Search for the cell housing the specified text and yield its (x, y) center coordinate. 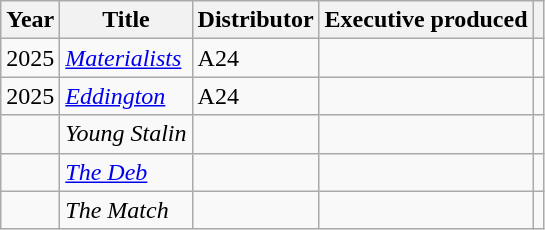
Materialists (126, 58)
The Match (126, 210)
Year (30, 20)
Executive produced (426, 20)
The Deb (126, 172)
Young Stalin (126, 134)
Title (126, 20)
Eddington (126, 96)
Distributor (256, 20)
